For the text-containing cell, return its midpoint in [x, y] coordinate format. 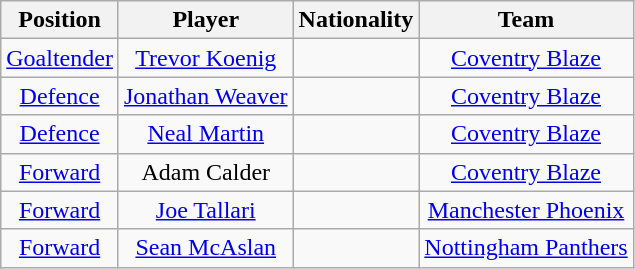
Position [60, 20]
Sean McAslan [206, 248]
Adam Calder [206, 172]
Team [526, 20]
Neal Martin [206, 134]
Joe Tallari [206, 210]
Jonathan Weaver [206, 96]
Nottingham Panthers [526, 248]
Nationality [356, 20]
Trevor Koenig [206, 58]
Manchester Phoenix [526, 210]
Player [206, 20]
Goaltender [60, 58]
